Output the (x, y) coordinate of the center of the cell containing the given text.  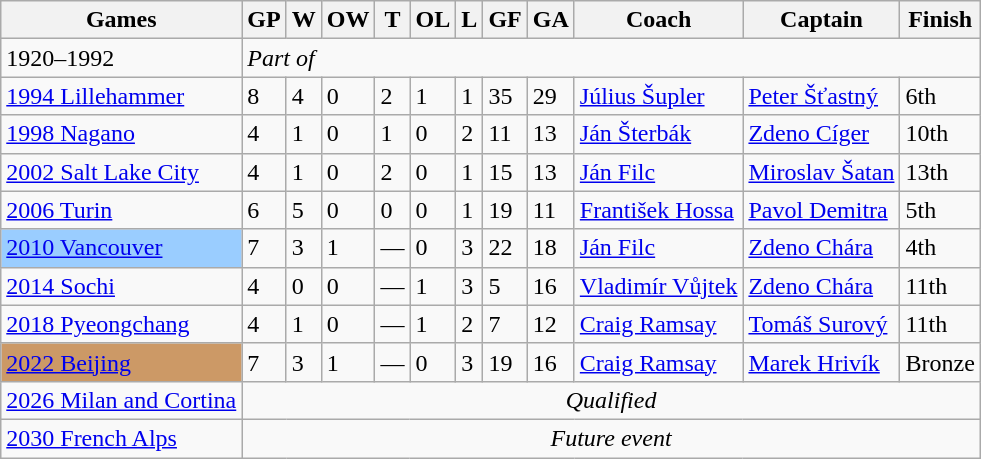
Part of (612, 58)
W (304, 20)
Ján Šterbák (658, 134)
6th (940, 96)
OL (433, 20)
6 (264, 210)
2002 Salt Lake City (122, 172)
2022 Beijing (122, 362)
2030 French Alps (122, 438)
Captain (822, 20)
T (392, 20)
Miroslav Šatan (822, 172)
18 (550, 248)
Marek Hrivík (822, 362)
4th (940, 248)
1994 Lillehammer (122, 96)
35 (505, 96)
2006 Turin (122, 210)
1998 Nagano (122, 134)
2014 Sochi (122, 286)
GF (505, 20)
2018 Pyeongchang (122, 324)
Qualified (612, 400)
Coach (658, 20)
Vladimír Vůjtek (658, 286)
Zdeno Cíger (822, 134)
Tomáš Surový (822, 324)
5th (940, 210)
10th (940, 134)
12 (550, 324)
15 (505, 172)
Games (122, 20)
Pavol Demitra (822, 210)
František Hossa (658, 210)
1920–1992 (122, 58)
13th (940, 172)
OW (348, 20)
Bronze (940, 362)
Peter Šťastný (822, 96)
L (470, 20)
29 (550, 96)
2010 Vancouver (122, 248)
Július Šupler (658, 96)
Finish (940, 20)
8 (264, 96)
Future event (612, 438)
2026 Milan and Cortina (122, 400)
GP (264, 20)
GA (550, 20)
22 (505, 248)
